Determine the [x, y] coordinate at the center of the cell enclosing the given text.  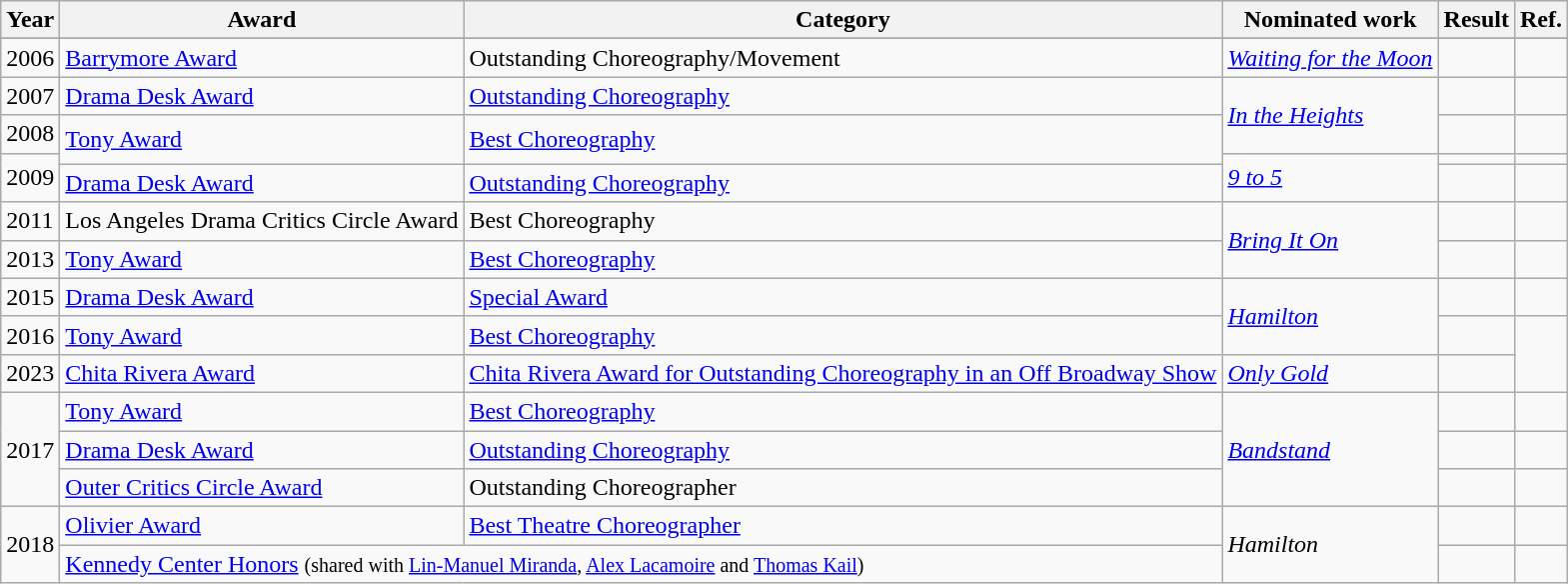
2008 [30, 134]
Award [262, 20]
Chita Rivera Award [262, 373]
2007 [30, 96]
2006 [30, 58]
Bandstand [1330, 449]
2015 [30, 297]
Special Award [843, 297]
2017 [30, 449]
Outstanding Choreographer [843, 488]
Only Gold [1330, 373]
Waiting for the Moon [1330, 58]
Bring It On [1330, 240]
In the Heights [1330, 115]
Result [1476, 20]
2009 [30, 178]
Los Angeles Drama Critics Circle Award [262, 221]
Year [30, 20]
Outer Critics Circle Award [262, 488]
Category [843, 20]
Best Theatre Choreographer [843, 526]
Nominated work [1330, 20]
2023 [30, 373]
Barrymore Award [262, 58]
Olivier Award [262, 526]
Chita Rivera Award for Outstanding Choreography in an Off Broadway Show [843, 373]
2011 [30, 221]
9 to 5 [1330, 178]
2016 [30, 335]
2018 [30, 545]
Ref. [1541, 20]
Outstanding Choreography/Movement [843, 58]
2013 [30, 259]
Kennedy Center Honors (shared with Lin-Manuel Miranda, Alex Lacamoire and Thomas Kail) [642, 564]
